Scan for the cell matching the given text and deliver its (X, Y) coordinate at center. 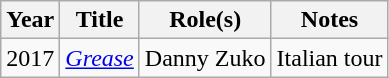
Italian tour (330, 58)
Role(s) (205, 20)
Title (100, 20)
2017 (30, 58)
Notes (330, 20)
Year (30, 20)
Grease (100, 58)
Danny Zuko (205, 58)
